From the cell containing the given text, extract its center point as [x, y] coordinate. 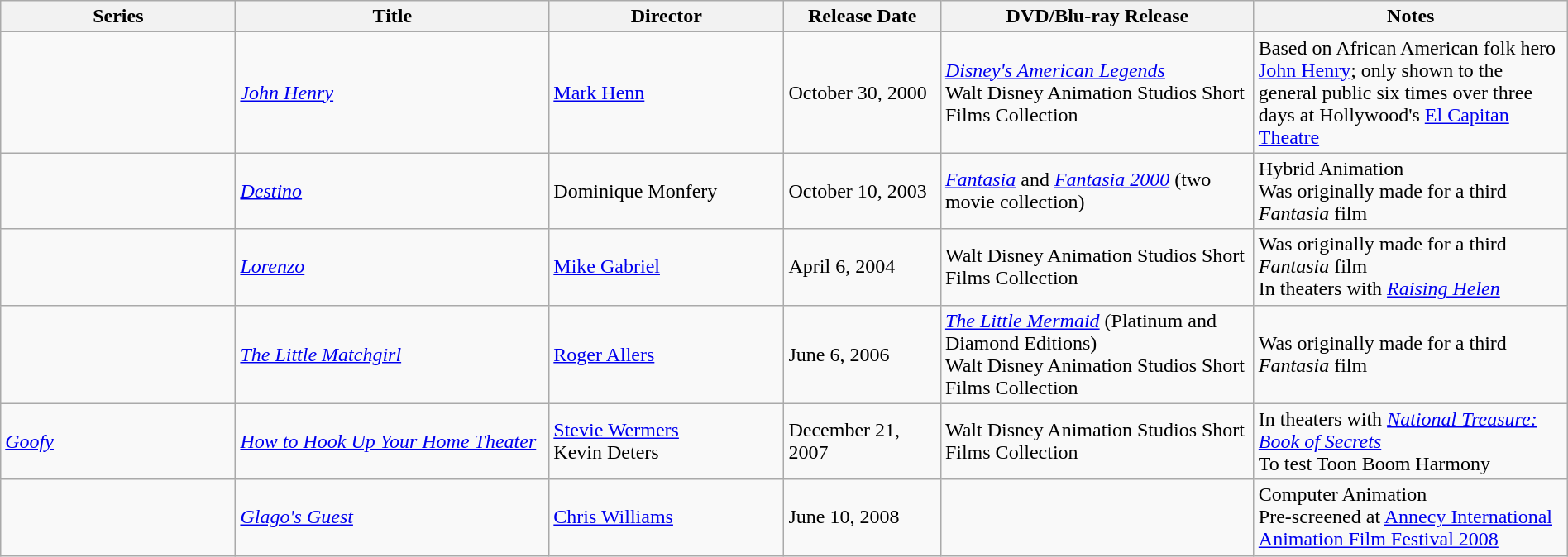
Director [667, 17]
Based on African American folk hero John Henry; only shown to the general public six times over three days at Hollywood's El Capitan Theatre [1411, 93]
Destino [392, 191]
Fantasia and Fantasia 2000 (two movie collection) [1097, 191]
Was originally made for a third Fantasia filmIn theaters with Raising Helen [1411, 267]
Stevie Wermers Kevin Deters [667, 441]
Goofy [118, 441]
June 10, 2008 [862, 517]
John Henry [392, 93]
Computer Animation Pre-screened at Annecy International Animation Film Festival 2008 [1411, 517]
Notes [1411, 17]
Mark Henn [667, 93]
Chris Williams [667, 517]
Title [392, 17]
Glago's Guest [392, 517]
October 30, 2000 [862, 93]
October 10, 2003 [862, 191]
Disney's American Legends Walt Disney Animation Studios Short Films Collection [1097, 93]
Hybrid Animation Was originally made for a third Fantasia film [1411, 191]
How to Hook Up Your Home Theater [392, 441]
Lorenzo [392, 267]
April 6, 2004 [862, 267]
DVD/Blu-ray Release [1097, 17]
Series [118, 17]
The Little Mermaid (Platinum and Diamond Editions) Walt Disney Animation Studios Short Films Collection [1097, 354]
June 6, 2006 [862, 354]
The Little Matchgirl [392, 354]
Mike Gabriel [667, 267]
Release Date [862, 17]
Roger Allers [667, 354]
December 21, 2007 [862, 441]
Dominique Monfery [667, 191]
Was originally made for a third Fantasia film [1411, 354]
In theaters with National Treasure: Book of Secrets To test Toon Boom Harmony [1411, 441]
